Extract the [X, Y] coordinate from the center of the cell holding the provided text.  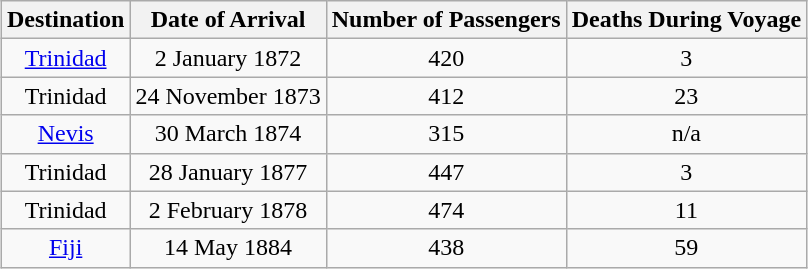
420 [446, 58]
59 [686, 248]
14 May 1884 [228, 248]
Deaths During Voyage [686, 20]
474 [446, 210]
23 [686, 96]
315 [446, 134]
Destination [65, 20]
438 [446, 248]
n/a [686, 134]
28 January 1877 [228, 172]
24 November 1873 [228, 96]
11 [686, 210]
Nevis [65, 134]
Fiji [65, 248]
2 January 1872 [228, 58]
447 [446, 172]
30 March 1874 [228, 134]
2 February 1878 [228, 210]
412 [446, 96]
Number of Passengers [446, 20]
Date of Arrival [228, 20]
